Pinpoint the cell where the given text exists, returning its [x, y] midpoint coordinate. 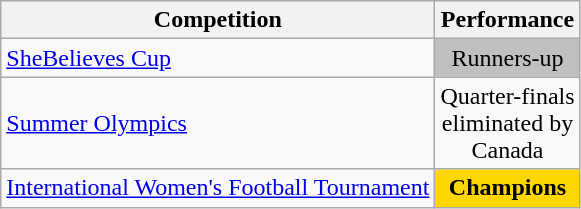
Runners-up [508, 58]
Competition [218, 20]
Champions [508, 188]
Summer Olympics [218, 123]
International Women's Football Tournament [218, 188]
Performance [508, 20]
SheBelieves Cup [218, 58]
Quarter-finalseliminated by Canada [508, 123]
